Determine the [x, y] coordinate at the center of the cell enclosing the given text.  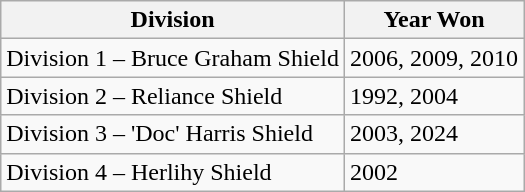
Division 4 – Herlihy Shield [173, 172]
Division 3 – 'Doc' Harris Shield [173, 134]
2006, 2009, 2010 [434, 58]
2003, 2024 [434, 134]
Division 1 – Bruce Graham Shield [173, 58]
Division [173, 20]
2002 [434, 172]
Year Won [434, 20]
1992, 2004 [434, 96]
Division 2 – Reliance Shield [173, 96]
